Return the (x, y) coordinate for the center point of the cell that contains the specified text.  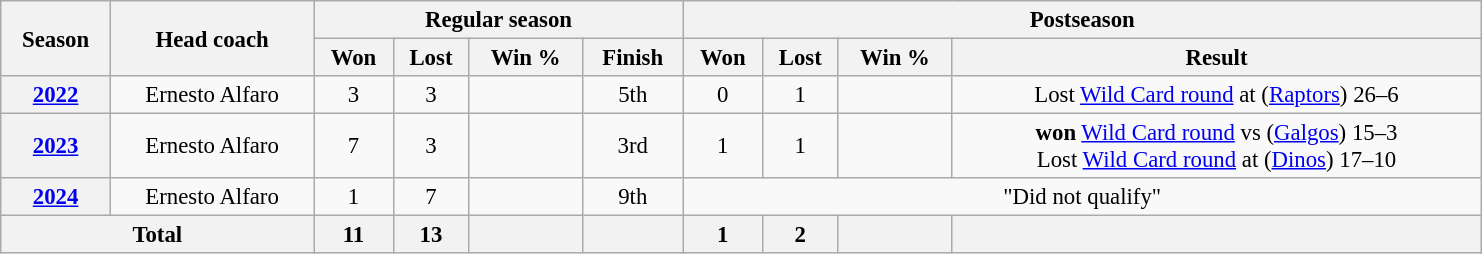
9th (632, 197)
5th (632, 95)
Regular season (498, 20)
won Wild Card round vs (Galgos) 15–3Lost Wild Card round at (Dinos) 17–10 (1217, 146)
"Did not qualify" (1082, 197)
Head coach (212, 38)
3rd (632, 146)
2022 (56, 95)
Season (56, 38)
Lost Wild Card round at (Raptors) 26–6 (1217, 95)
13 (431, 235)
Total (158, 235)
2024 (56, 197)
2 (800, 235)
2023 (56, 146)
Result (1217, 58)
11 (354, 235)
0 (722, 95)
Finish (632, 58)
Postseason (1082, 20)
